Return the [X, Y] coordinate for the center point of the cell that contains the specified text.  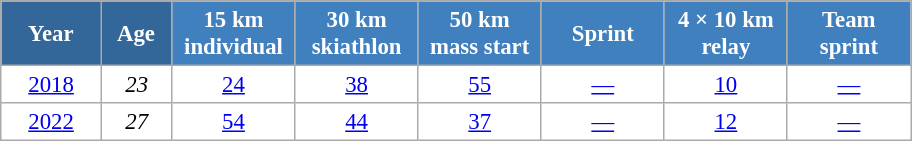
4 × 10 km relay [726, 34]
2022 [52, 122]
37 [480, 122]
Age [136, 34]
30 km skiathlon [356, 34]
55 [480, 85]
Sprint [602, 34]
10 [726, 85]
Team sprint [848, 34]
Year [52, 34]
12 [726, 122]
23 [136, 85]
27 [136, 122]
44 [356, 122]
54 [234, 122]
50 km mass start [480, 34]
24 [234, 85]
38 [356, 85]
15 km individual [234, 34]
2018 [52, 85]
